Capture the cell that displays the provided text and extract its [x, y] central coordinate. 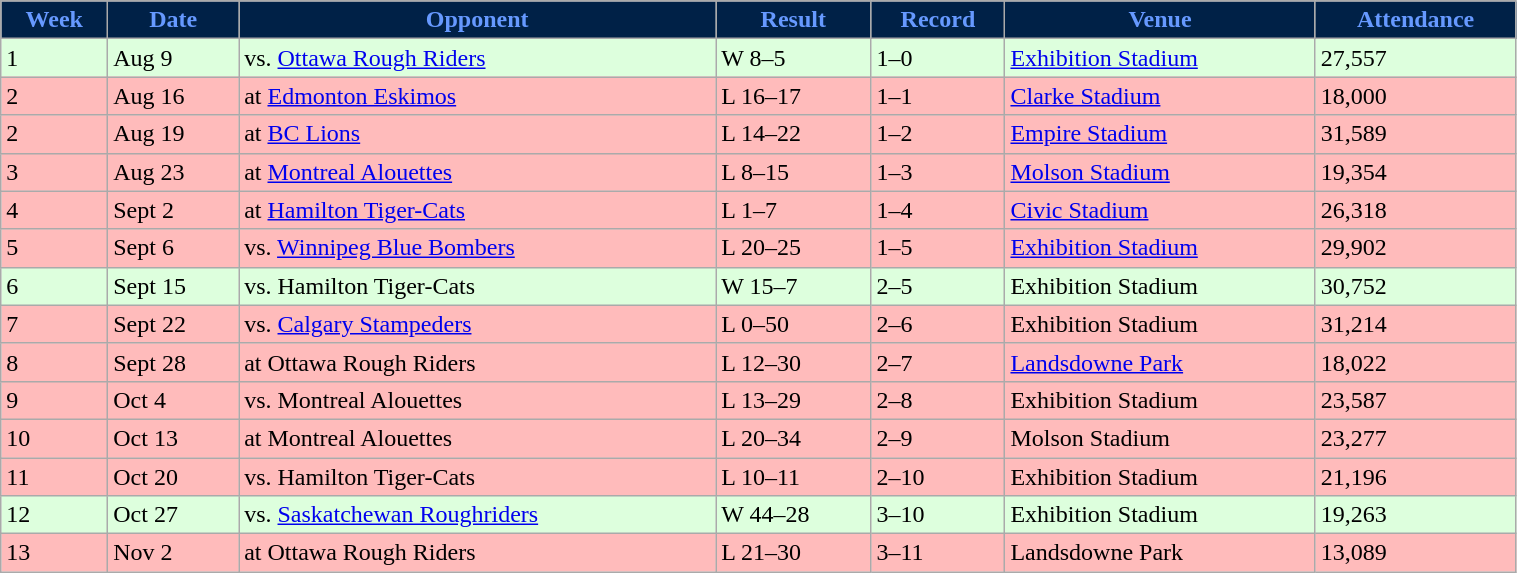
L 8–15 [794, 172]
2–10 [938, 477]
W 8–5 [794, 58]
Civic Stadium [1160, 210]
1–1 [938, 96]
Empire Stadium [1160, 134]
7 [54, 324]
21,196 [1416, 477]
1 [54, 58]
19,263 [1416, 515]
L 16–17 [794, 96]
L 10–11 [794, 477]
at BC Lions [478, 134]
29,902 [1416, 248]
1–5 [938, 248]
23,277 [1416, 438]
Result [794, 20]
L 21–30 [794, 553]
2–9 [938, 438]
vs. Saskatchewan Roughriders [478, 515]
Sept 22 [174, 324]
8 [54, 362]
Attendance [1416, 20]
12 [54, 515]
Aug 9 [174, 58]
1–4 [938, 210]
18,000 [1416, 96]
W 15–7 [794, 286]
1–3 [938, 172]
19,354 [1416, 172]
vs. Winnipeg Blue Bombers [478, 248]
Oct 4 [174, 400]
Oct 13 [174, 438]
3–10 [938, 515]
27,557 [1416, 58]
at Hamilton Tiger-Cats [478, 210]
3–11 [938, 553]
Date [174, 20]
9 [54, 400]
18,022 [1416, 362]
6 [54, 286]
Oct 27 [174, 515]
11 [54, 477]
Nov 2 [174, 553]
vs. Calgary Stampeders [478, 324]
1–0 [938, 58]
L 20–25 [794, 248]
at Edmonton Eskimos [478, 96]
4 [54, 210]
Aug 19 [174, 134]
2–5 [938, 286]
3 [54, 172]
Venue [1160, 20]
Aug 16 [174, 96]
Sept 6 [174, 248]
W 44–28 [794, 515]
Aug 23 [174, 172]
L 12–30 [794, 362]
Record [938, 20]
L 20–34 [794, 438]
23,587 [1416, 400]
1–2 [938, 134]
10 [54, 438]
5 [54, 248]
13 [54, 553]
Opponent [478, 20]
vs. Ottawa Rough Riders [478, 58]
2–6 [938, 324]
vs. Montreal Alouettes [478, 400]
Sept 2 [174, 210]
26,318 [1416, 210]
L 14–22 [794, 134]
2–7 [938, 362]
31,214 [1416, 324]
13,089 [1416, 553]
L 0–50 [794, 324]
31,589 [1416, 134]
L 1–7 [794, 210]
Clarke Stadium [1160, 96]
2–8 [938, 400]
Oct 20 [174, 477]
30,752 [1416, 286]
Sept 15 [174, 286]
L 13–29 [794, 400]
Sept 28 [174, 362]
Week [54, 20]
